Scan for the cell matching the given text and deliver its [X, Y] coordinate at center. 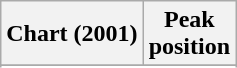
Chart (2001) [72, 34]
Peakposition [189, 34]
